Detect which cell encompasses the target text, then output its (x, y) center coordinate. 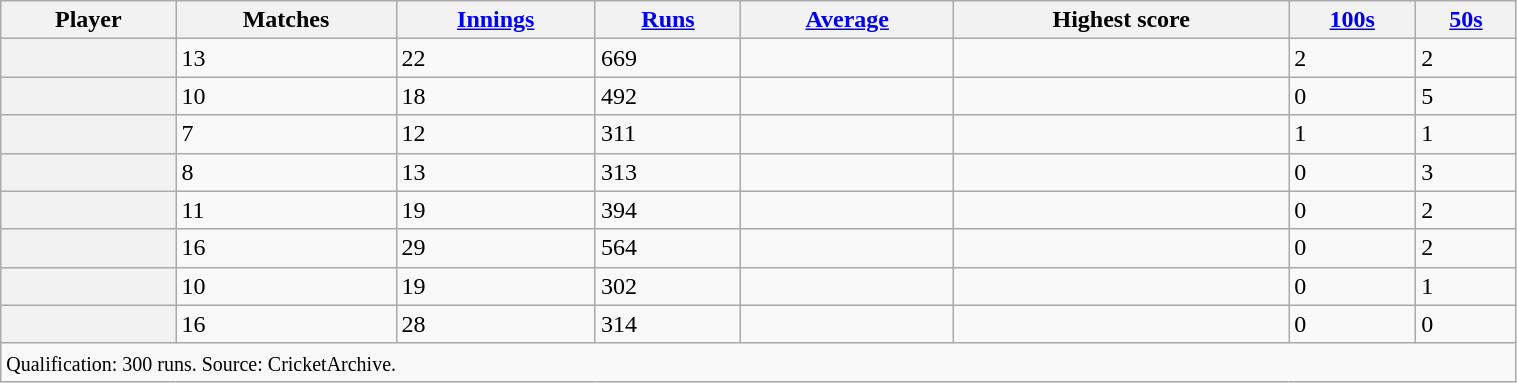
564 (668, 248)
8 (286, 172)
3 (1466, 172)
394 (668, 210)
11 (286, 210)
29 (496, 248)
50s (1466, 20)
311 (668, 134)
22 (496, 58)
18 (496, 96)
7 (286, 134)
5 (1466, 96)
28 (496, 324)
Runs (668, 20)
313 (668, 172)
314 (668, 324)
12 (496, 134)
Average (848, 20)
Innings (496, 20)
669 (668, 58)
302 (668, 286)
Player (88, 20)
Matches (286, 20)
492 (668, 96)
Highest score (1122, 20)
Qualification: 300 runs. Source: CricketArchive. (758, 362)
100s (1352, 20)
